For the text-containing cell, return its midpoint in [X, Y] coordinate format. 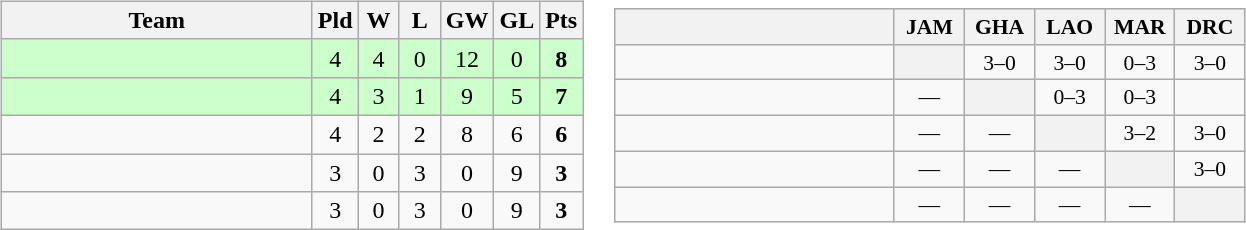
GHA [999, 27]
3–2 [1140, 133]
W [378, 20]
Pts [562, 20]
DRC [1210, 27]
MAR [1140, 27]
Pld [335, 20]
Team [156, 20]
1 [420, 96]
12 [467, 58]
GW [467, 20]
JAM [929, 27]
5 [517, 96]
L [420, 20]
LAO [1070, 27]
GL [517, 20]
7 [562, 96]
